Determine the (X, Y) coordinate at the center of the cell enclosing the given text.  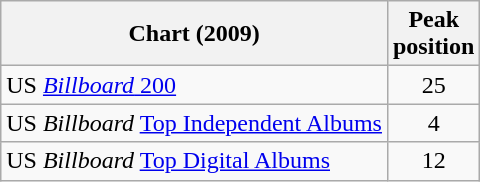
US Billboard Top Independent Albums (194, 123)
US Billboard 200 (194, 85)
12 (433, 161)
4 (433, 123)
Chart (2009) (194, 34)
US Billboard Top Digital Albums (194, 161)
Peakposition (433, 34)
25 (433, 85)
